Pinpoint the cell where the given text exists, returning its (x, y) midpoint coordinate. 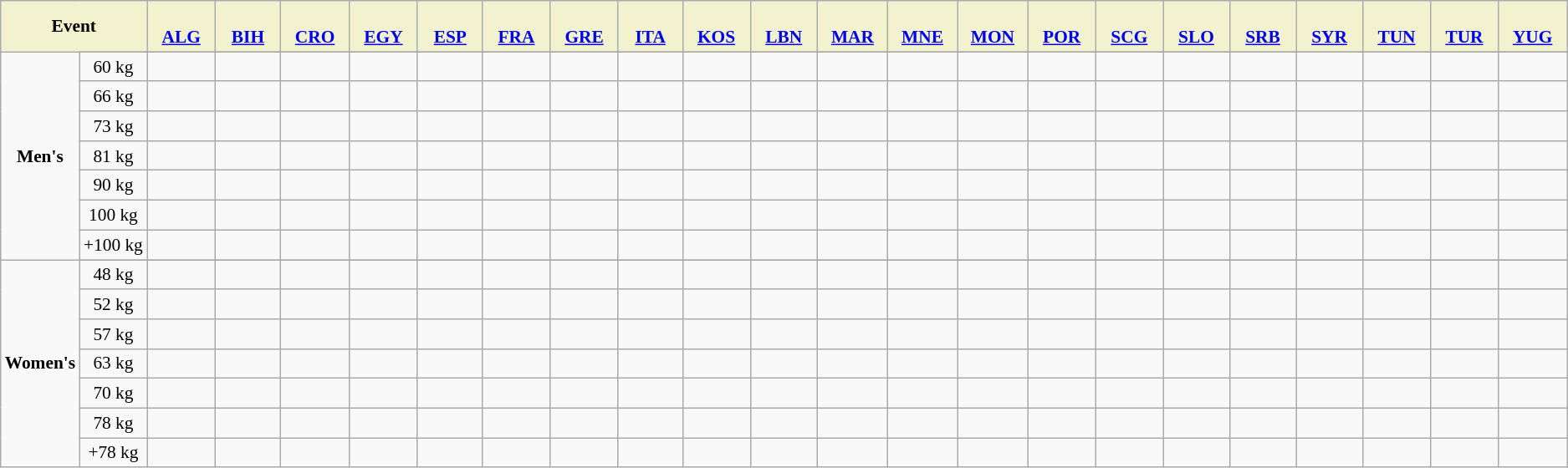
CRO (314, 27)
73 kg (114, 126)
ITA (651, 27)
GRE (585, 27)
TUN (1397, 27)
SRB (1263, 27)
81 kg (114, 155)
MNE (922, 27)
+100 kg (114, 245)
EGY (384, 27)
SCG (1129, 27)
FRA (516, 27)
MON (993, 27)
70 kg (114, 394)
YUG (1532, 27)
66 kg (114, 96)
Event (74, 27)
KOS (716, 27)
90 kg (114, 186)
ESP (450, 27)
57 kg (114, 334)
78 kg (114, 423)
TUR (1463, 27)
100 kg (114, 215)
52 kg (114, 304)
Women's (40, 363)
MAR (852, 27)
ALG (181, 27)
SYR (1330, 27)
+78 kg (114, 453)
BIH (248, 27)
Men's (40, 155)
48 kg (114, 274)
POR (1062, 27)
LBN (784, 27)
SLO (1197, 27)
60 kg (114, 67)
63 kg (114, 364)
